From the cell containing the given text, extract its center point as (x, y) coordinate. 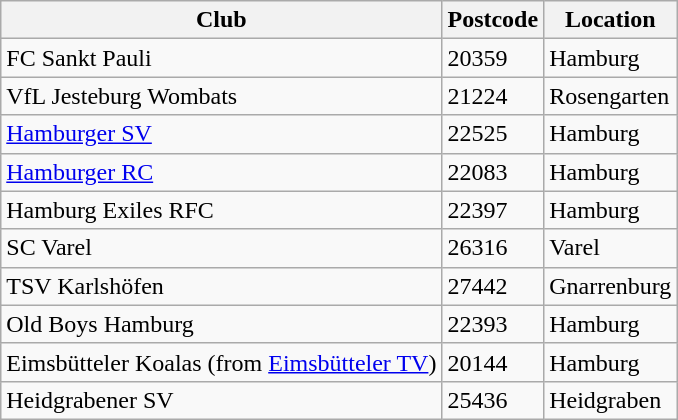
Eimsbütteler Koalas (from Eimsbütteler TV) (222, 362)
25436 (493, 400)
21224 (493, 96)
Hamburger SV (222, 134)
Club (222, 20)
22397 (493, 210)
20144 (493, 362)
26316 (493, 248)
Hamburg Exiles RFC (222, 210)
Hamburger RC (222, 172)
Old Boys Hamburg (222, 324)
Location (610, 20)
Rosengarten (610, 96)
27442 (493, 286)
FC Sankt Pauli (222, 58)
TSV Karlshöfen (222, 286)
Varel (610, 248)
22083 (493, 172)
22525 (493, 134)
Heidgraben (610, 400)
Gnarrenburg (610, 286)
SC Varel (222, 248)
Heidgrabener SV (222, 400)
22393 (493, 324)
Postcode (493, 20)
VfL Jesteburg Wombats (222, 96)
20359 (493, 58)
